Determine the [X, Y] coordinate at the center of the cell enclosing the given text.  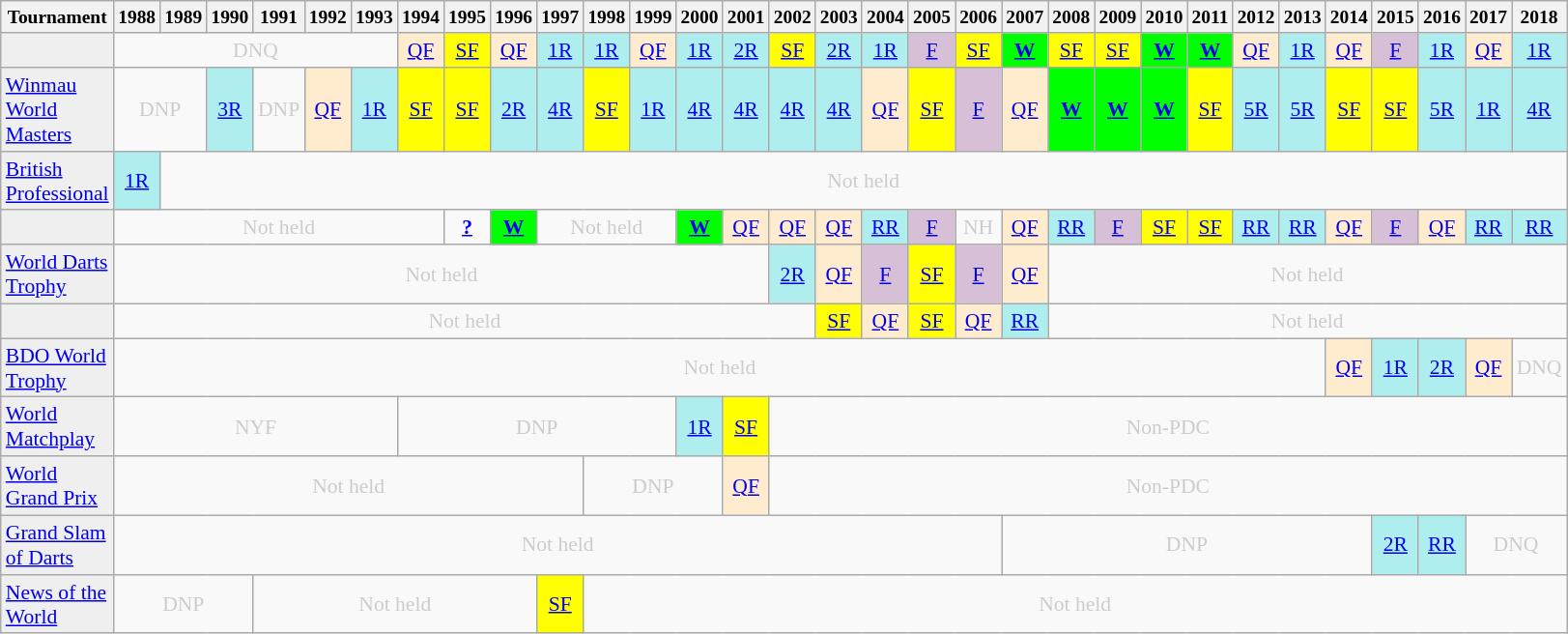
2015 [1395, 17]
Winmau World Masters [58, 110]
2007 [1025, 17]
1988 [137, 17]
World Grand Prix [58, 485]
2001 [746, 17]
Tournament [58, 17]
2011 [1210, 17]
2013 [1302, 17]
2004 [885, 17]
1991 [278, 17]
2009 [1118, 17]
2018 [1540, 17]
1998 [607, 17]
2002 [792, 17]
NH [979, 227]
1992 [328, 17]
1993 [374, 17]
2014 [1349, 17]
1995 [467, 17]
Grand Slam of Darts [58, 545]
NYF [256, 427]
1999 [653, 17]
2008 [1071, 17]
1994 [420, 17]
? [467, 227]
2012 [1256, 17]
1996 [514, 17]
1989 [184, 17]
British Professional [58, 180]
BDO World Trophy [58, 367]
3R [230, 110]
2006 [979, 17]
1990 [230, 17]
News of the World [58, 603]
2003 [839, 17]
World Darts Trophy [58, 274]
1997 [560, 17]
2005 [931, 17]
2000 [699, 17]
2017 [1488, 17]
World Matchplay [58, 427]
2016 [1441, 17]
2010 [1164, 17]
